Return the [X, Y] coordinate for the center point of the cell that contains the specified text.  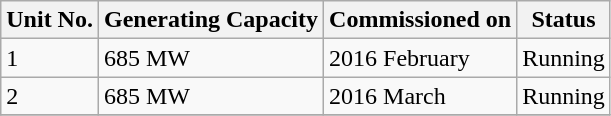
2016 February [420, 58]
Status [564, 20]
2016 March [420, 96]
Commissioned on [420, 20]
1 [50, 58]
2 [50, 96]
Generating Capacity [210, 20]
Unit No. [50, 20]
